Find where the given text appears and provide that cell's center as [x, y] coordinate. 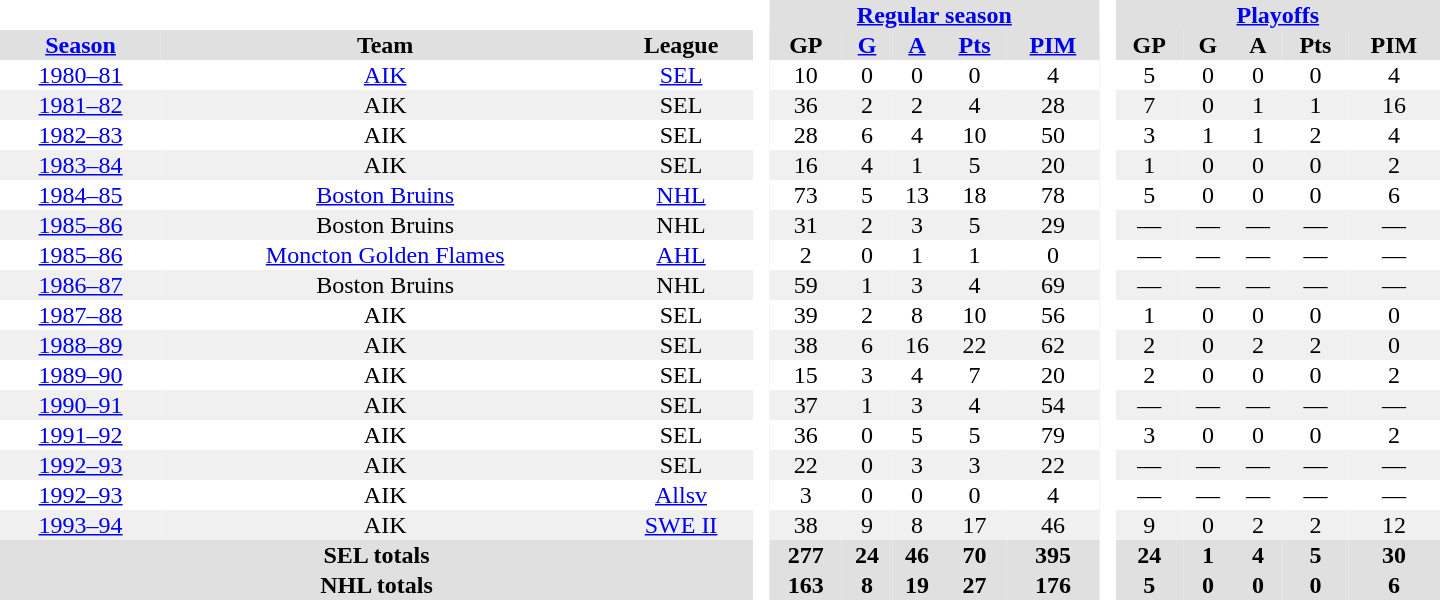
27 [974, 585]
League [681, 45]
SWE II [681, 525]
1982–83 [80, 135]
Allsv [681, 495]
79 [1053, 435]
Regular season [934, 15]
29 [1053, 225]
30 [1394, 555]
70 [974, 555]
37 [806, 405]
1991–92 [80, 435]
73 [806, 195]
1983–84 [80, 165]
12 [1394, 525]
1987–88 [80, 315]
62 [1053, 345]
39 [806, 315]
1988–89 [80, 345]
31 [806, 225]
SEL totals [376, 555]
NHL totals [376, 585]
17 [974, 525]
Season [80, 45]
Moncton Golden Flames [385, 255]
1981–82 [80, 105]
176 [1053, 585]
18 [974, 195]
1984–85 [80, 195]
56 [1053, 315]
1990–91 [80, 405]
54 [1053, 405]
Team [385, 45]
395 [1053, 555]
1986–87 [80, 285]
277 [806, 555]
AHL [681, 255]
15 [806, 375]
78 [1053, 195]
19 [917, 585]
59 [806, 285]
13 [917, 195]
1993–94 [80, 525]
Playoffs [1278, 15]
69 [1053, 285]
1989–90 [80, 375]
163 [806, 585]
1980–81 [80, 75]
50 [1053, 135]
